Extract the [x, y] coordinate from the center of the cell holding the provided text.  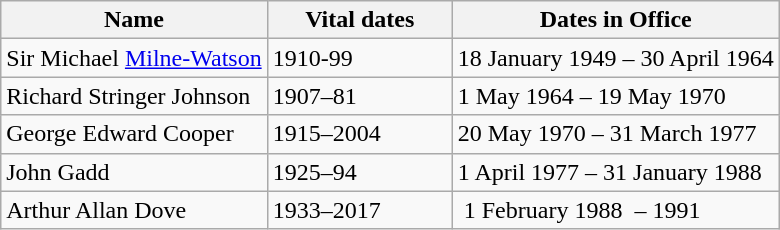
Arthur Allan Dove [134, 210]
1907–81 [360, 96]
20 May 1970 – 31 March 1977 [616, 134]
John Gadd [134, 172]
1910-99 [360, 58]
Vital dates [360, 20]
1 April 1977 – 31 January 1988 [616, 172]
1 February 1988 – 1991 [616, 210]
George Edward Cooper [134, 134]
1933–2017 [360, 210]
Name [134, 20]
Richard Stringer Johnson [134, 96]
18 January 1949 – 30 April 1964 [616, 58]
1925–94 [360, 172]
1915–2004 [360, 134]
1 May 1964 – 19 May 1970 [616, 96]
Dates in Office [616, 20]
Sir Michael Milne-Watson [134, 58]
